Return [x, y] of the center of cell containing provided text 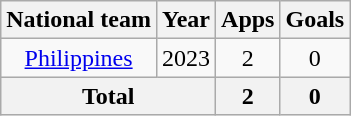
Total [108, 96]
Philippines [79, 58]
Year [186, 20]
Apps [248, 20]
Goals [315, 20]
2023 [186, 58]
National team [79, 20]
